Pinpoint the cell where the given text exists, returning its (x, y) midpoint coordinate. 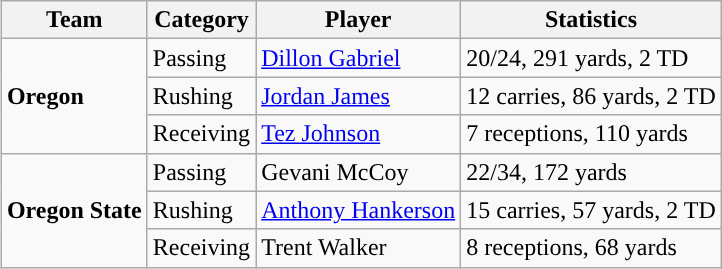
Oregon (74, 96)
Statistics (592, 20)
22/34, 172 yards (592, 172)
Category (201, 20)
12 carries, 86 yards, 2 TD (592, 96)
Trent Walker (358, 248)
Team (74, 20)
Gevani McCoy (358, 172)
8 receptions, 68 yards (592, 248)
Dillon Gabriel (358, 58)
Oregon State (74, 210)
Anthony Hankerson (358, 210)
Player (358, 20)
20/24, 291 yards, 2 TD (592, 58)
Jordan James (358, 96)
15 carries, 57 yards, 2 TD (592, 210)
Tez Johnson (358, 134)
7 receptions, 110 yards (592, 134)
